Find where the given text appears and provide that cell's center as (X, Y) coordinate. 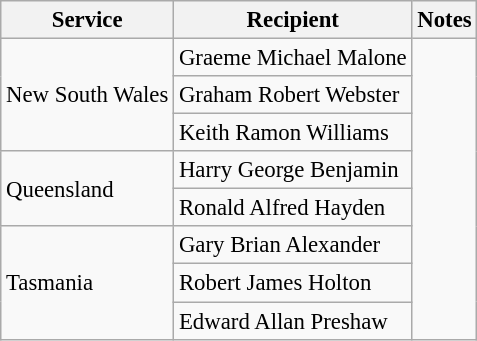
Harry George Benjamin (293, 170)
Graeme Michael Malone (293, 58)
Keith Ramon Williams (293, 133)
Tasmania (88, 282)
Service (88, 20)
Ronald Alfred Hayden (293, 208)
Gary Brian Alexander (293, 245)
New South Wales (88, 96)
Edward Allan Preshaw (293, 321)
Queensland (88, 188)
Robert James Holton (293, 283)
Recipient (293, 20)
Notes (444, 20)
Graham Robert Webster (293, 95)
